Search for the cell housing the specified text and yield its (x, y) center coordinate. 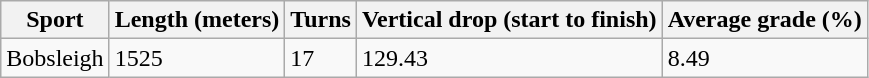
Turns (321, 20)
129.43 (509, 58)
Length (meters) (197, 20)
Bobsleigh (55, 58)
17 (321, 58)
Vertical drop (start to finish) (509, 20)
Sport (55, 20)
8.49 (764, 58)
1525 (197, 58)
Average grade (%) (764, 20)
